Extract the (x, y) coordinate from the center of the cell holding the provided text.  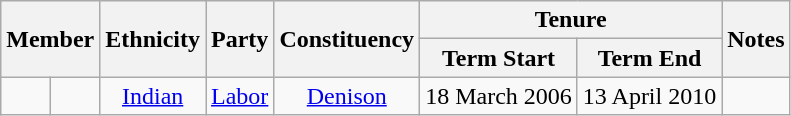
Party (240, 39)
Ethnicity (153, 39)
Denison (347, 96)
Indian (153, 96)
Term End (649, 58)
Member (50, 39)
Term Start (499, 58)
13 April 2010 (649, 96)
18 March 2006 (499, 96)
Labor (240, 96)
Constituency (347, 39)
Notes (756, 39)
Tenure (571, 20)
